Return the [x, y] coordinate for the center point of the cell that contains the specified text.  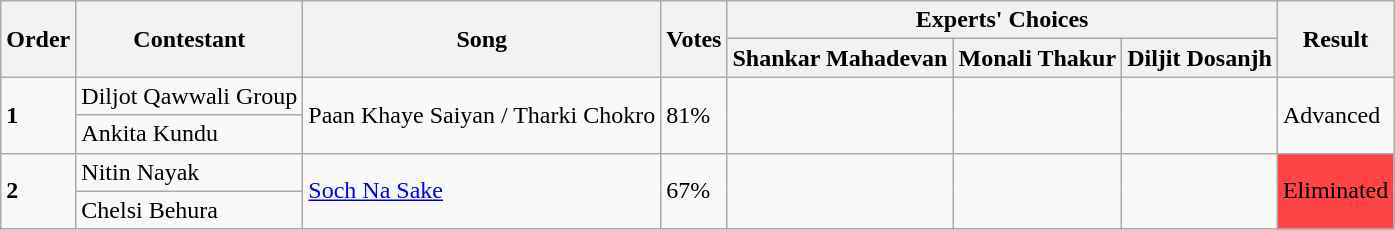
Order [38, 39]
67% [694, 191]
Diljit Dosanjh [1200, 58]
81% [694, 115]
Experts' Choices [1002, 20]
Contestant [190, 39]
Eliminated [1335, 191]
Votes [694, 39]
Shankar Mahadevan [840, 58]
Monali Thakur [1038, 58]
2 [38, 191]
1 [38, 115]
Chelsi Behura [190, 210]
Result [1335, 39]
Song [482, 39]
Paan Khaye Saiyan / Tharki Chokro [482, 115]
Diljot Qawwali Group [190, 96]
Advanced [1335, 115]
Soch Na Sake [482, 191]
Ankita Kundu [190, 134]
Nitin Nayak [190, 172]
